Scan for the cell matching the given text and deliver its [X, Y] coordinate at center. 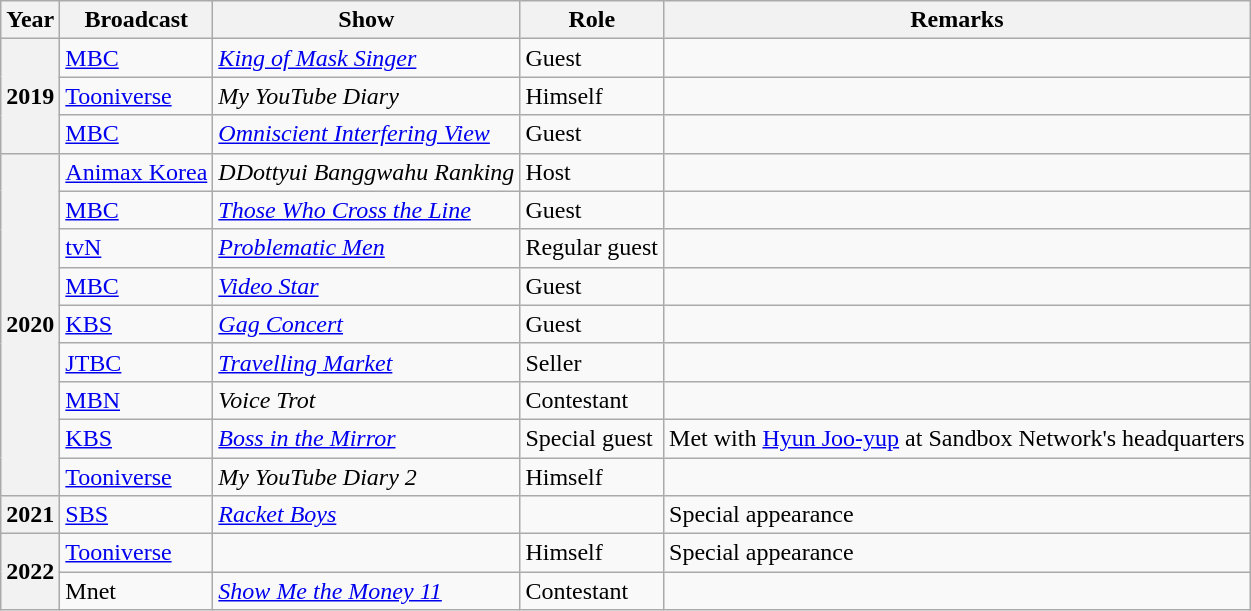
MBN [136, 400]
Those Who Cross the Line [366, 210]
Animax Korea [136, 172]
Remarks [958, 20]
2022 [30, 572]
2020 [30, 324]
Travelling Market [366, 362]
Show Me the Money 11 [366, 591]
Role [592, 20]
Year [30, 20]
Special guest [592, 438]
Video Star [366, 286]
King of Mask Singer [366, 58]
My YouTube Diary 2 [366, 477]
Broadcast [136, 20]
SBS [136, 515]
My YouTube Diary [366, 96]
Mnet [136, 591]
Omniscient Interfering View [366, 134]
Problematic Men [366, 248]
Racket Boys [366, 515]
JTBC [136, 362]
2019 [30, 96]
Boss in the Mirror [366, 438]
Show [366, 20]
DDottyui Banggwahu Ranking [366, 172]
Gag Concert [366, 324]
Voice Trot [366, 400]
2021 [30, 515]
Met with Hyun Joo-yup at Sandbox Network's headquarters [958, 438]
Seller [592, 362]
Regular guest [592, 248]
tvN [136, 248]
Host [592, 172]
